Scan for the cell matching the given text and deliver its (x, y) coordinate at center. 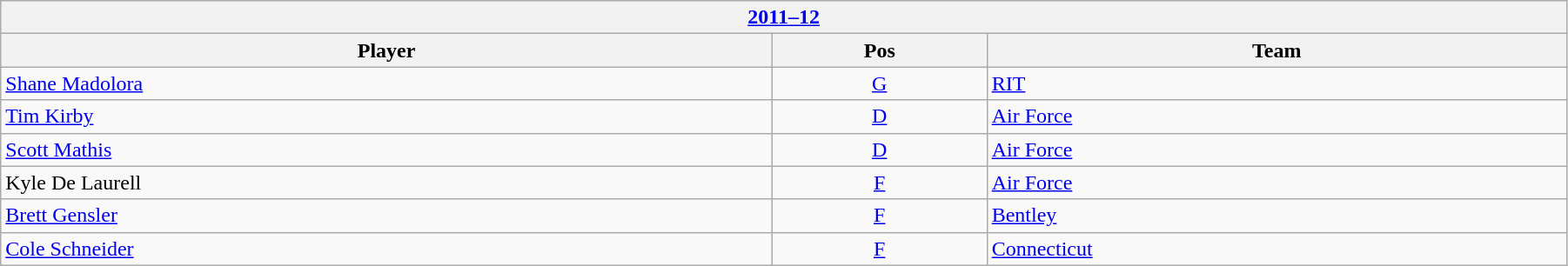
Brett Gensler (386, 216)
RIT (1277, 83)
Bentley (1277, 216)
2011–12 (784, 17)
Team (1277, 50)
Shane Madolora (386, 83)
Tim Kirby (386, 116)
Scott Mathis (386, 150)
Connecticut (1277, 249)
Player (386, 50)
Cole Schneider (386, 249)
Kyle De Laurell (386, 183)
Pos (879, 50)
G (879, 83)
